Return the [x, y] coordinate for the center point of the cell that contains the specified text.  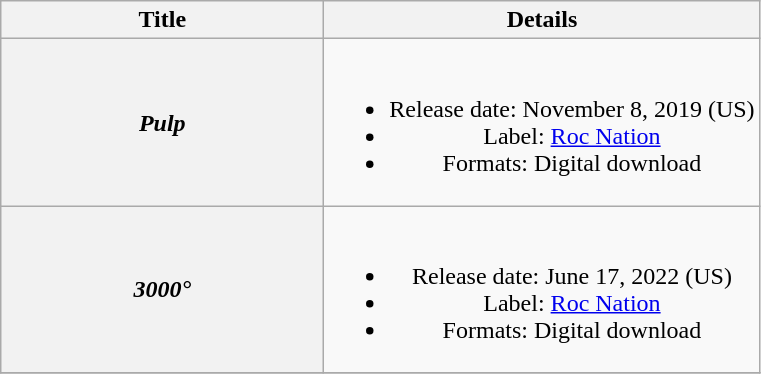
Release date: November 8, 2019 (US)Label: Roc NationFormats: Digital download [542, 122]
Details [542, 20]
Title [162, 20]
3000° [162, 290]
Release date: June 17, 2022 (US)Label: Roc NationFormats: Digital download [542, 290]
Pulp [162, 122]
